Extract the [X, Y] coordinate from the center of the cell holding the provided text.  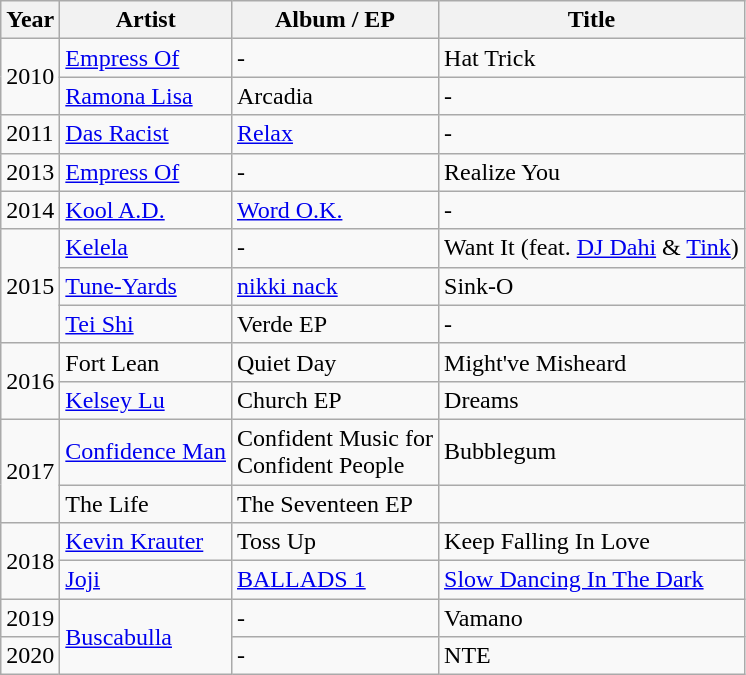
Ramona Lisa [146, 96]
The Seventeen EP [334, 503]
Kelsey Lu [146, 400]
Joji [146, 580]
Quiet Day [334, 362]
Word O.K. [334, 210]
NTE [592, 656]
Bubblegum [592, 452]
2014 [30, 210]
Arcadia [334, 96]
Confidence Man [146, 452]
Kool A.D. [146, 210]
2016 [30, 381]
Dreams [592, 400]
Church EP [334, 400]
Might've Misheard [592, 362]
Buscabulla [146, 637]
nikki nack [334, 286]
2017 [30, 470]
Fort Lean [146, 362]
Kelela [146, 248]
Sink-O [592, 286]
Kevin Krauter [146, 542]
Keep Falling In Love [592, 542]
Relax [334, 134]
2015 [30, 286]
2010 [30, 77]
Confident Music forConfident People [334, 452]
Tune-Yards [146, 286]
Vamano [592, 618]
2020 [30, 656]
Slow Dancing In The Dark [592, 580]
2019 [30, 618]
Title [592, 20]
Verde EP [334, 324]
Das Racist [146, 134]
2018 [30, 561]
2011 [30, 134]
2013 [30, 172]
Hat Trick [592, 58]
Year [30, 20]
Want It (feat. DJ Dahi & Tink) [592, 248]
Toss Up [334, 542]
The Life [146, 503]
BALLADS 1 [334, 580]
Artist [146, 20]
Tei Shi [146, 324]
Album / EP [334, 20]
Realize You [592, 172]
